Provide the [X, Y] coordinate of the cell's center where the given text is located.  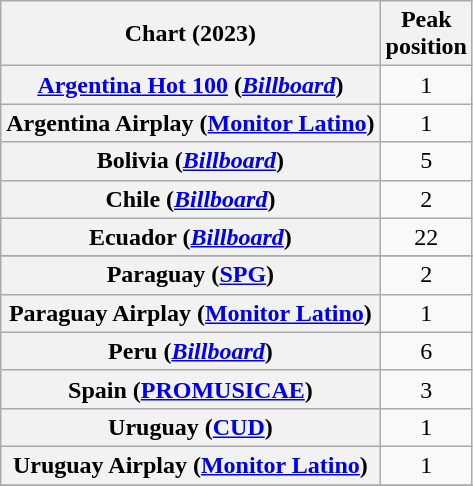
Uruguay (CUD) [190, 427]
22 [426, 237]
Paraguay Airplay (Monitor Latino) [190, 313]
Uruguay Airplay (Monitor Latino) [190, 465]
Paraguay (SPG) [190, 275]
Chile (Billboard) [190, 199]
Peak position [426, 34]
6 [426, 351]
Argentina Airplay (Monitor Latino) [190, 123]
Chart (2023) [190, 34]
Bolivia (Billboard) [190, 161]
Spain (PROMUSICAE) [190, 389]
Ecuador (Billboard) [190, 237]
Peru (Billboard) [190, 351]
3 [426, 389]
5 [426, 161]
Argentina Hot 100 (Billboard) [190, 85]
